Find where the given text appears and provide that cell's center as (X, Y) coordinate. 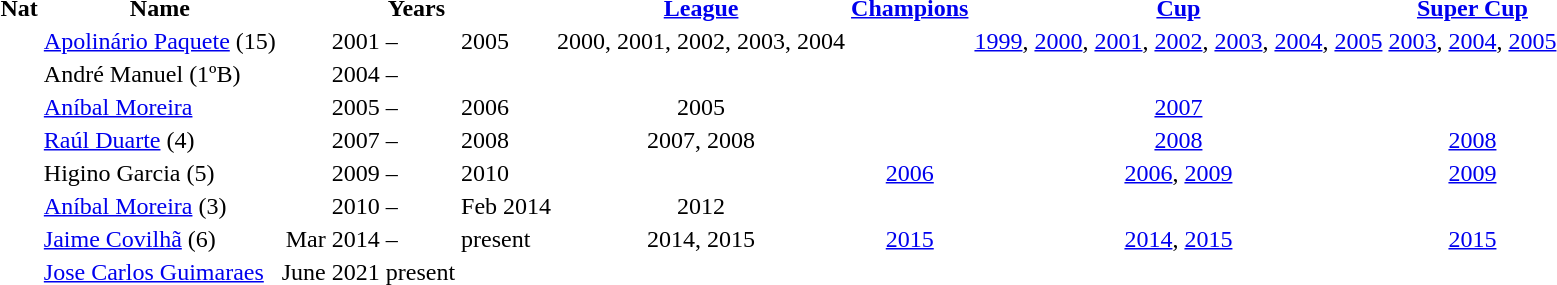
André Manuel (1ºB) (160, 74)
2000, 2001, 2002, 2003, 2004 (702, 41)
2009 (330, 173)
Feb 2014 (506, 206)
2015 (910, 239)
2001 (330, 41)
present (506, 239)
Raúl Duarte (4) (160, 140)
Apolinário Paquete (15) (160, 41)
2004 (330, 74)
Jaime Covilhã (6) (160, 239)
2007, 2008 (702, 140)
2006, 2009 (1178, 173)
1999, 2000, 2001, 2002, 2003, 2004, 2005 (1178, 41)
Mar 2014 (330, 239)
2012 (702, 206)
Aníbal Moreira (3) (160, 206)
Higino Garcia (5) (160, 173)
Aníbal Moreira (160, 107)
